Return the (x, y) coordinate for the center point of the cell that contains the specified text.  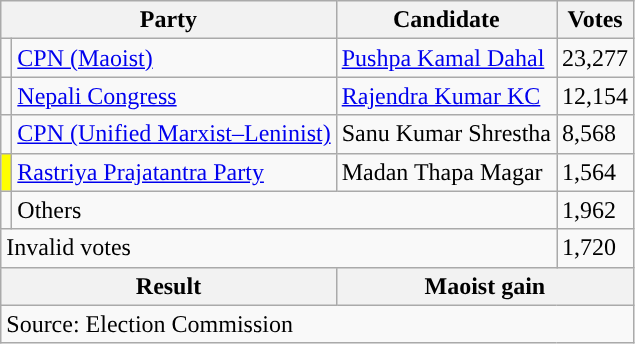
Nepali Congress (174, 96)
12,154 (596, 96)
1,962 (596, 210)
Others (284, 210)
23,277 (596, 58)
CPN (Unified Marxist–Leninist) (174, 134)
8,568 (596, 134)
1,720 (596, 248)
Pushpa Kamal Dahal (446, 58)
Invalid votes (279, 248)
Result (168, 286)
CPN (Maoist) (174, 58)
Candidate (446, 20)
Party (168, 20)
Source: Election Commission (318, 324)
Sanu Kumar Shrestha (446, 134)
Madan Thapa Magar (446, 172)
1,564 (596, 172)
Rajendra Kumar KC (446, 96)
Rastriya Prajatantra Party (174, 172)
Votes (596, 20)
Maoist gain (484, 286)
